Scan for the cell matching the given text and deliver its [x, y] coordinate at center. 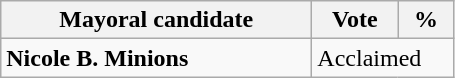
Mayoral candidate [156, 20]
Nicole B. Minions [156, 58]
% [426, 20]
Vote [355, 20]
Acclaimed [383, 58]
